Locate the cell with the specified text and output its (X, Y) center coordinate. 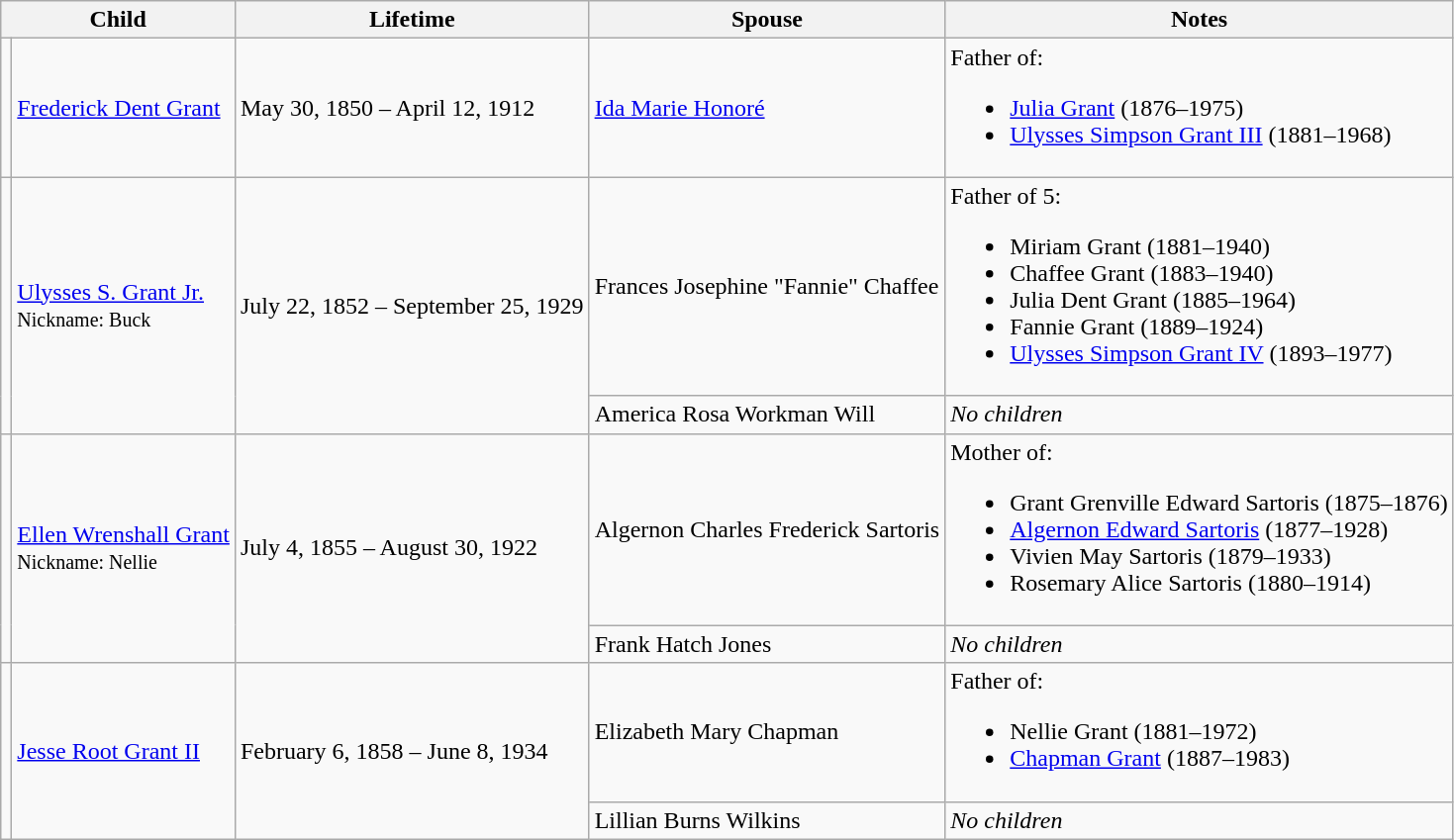
Elizabeth Mary Chapman (767, 732)
May 30, 1850 – April 12, 1912 (412, 108)
Lifetime (412, 20)
Ida Marie Honoré (767, 108)
Frances Josephine "Fannie" Chaffee (767, 287)
February 6, 1858 – June 8, 1934 (412, 751)
Jesse Root Grant II (124, 751)
July 22, 1852 – September 25, 1929 (412, 305)
Ulysses S. Grant Jr.Nickname: Buck (124, 305)
Notes (1200, 20)
Father of:Nellie Grant (1881–1972)Chapman Grant (1887–1983) (1200, 732)
Frank Hatch Jones (767, 644)
Father of:Julia Grant (1876–1975)Ulysses Simpson Grant III (1881–1968) (1200, 108)
Child (119, 20)
Lillian Burns Wilkins (767, 820)
America Rosa Workman Will (767, 415)
Algernon Charles Frederick Sartoris (767, 529)
Frederick Dent Grant (124, 108)
Spouse (767, 20)
Father of 5:Miriam Grant (1881–1940)Chaffee Grant (1883–1940)Julia Dent Grant (1885–1964)Fannie Grant (1889–1924)Ulysses Simpson Grant IV (1893–1977) (1200, 287)
July 4, 1855 – August 30, 1922 (412, 548)
Ellen Wrenshall GrantNickname: Nellie (124, 548)
